Scan for the cell matching the given text and deliver its (x, y) coordinate at center. 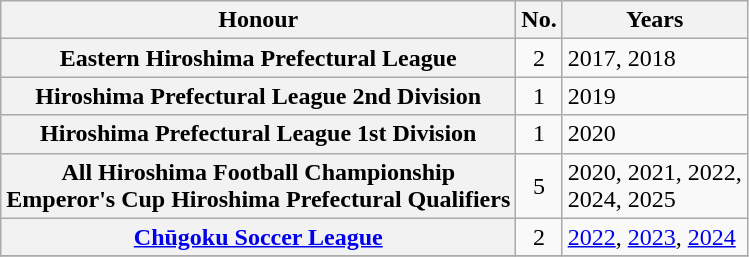
Honour (258, 20)
Eastern Hiroshima Prefectural League (258, 58)
Hiroshima Prefectural League 1st Division (258, 134)
Years (654, 20)
2022, 2023, 2024 (654, 237)
2020, 2021, 2022, 2024, 2025 (654, 186)
2017, 2018 (654, 58)
2019 (654, 96)
Chūgoku Soccer League (258, 237)
Hiroshima Prefectural League 2nd Division (258, 96)
2020 (654, 134)
All Hiroshima Football Championship Emperor's Cup Hiroshima Prefectural Qualifiers (258, 186)
No. (539, 20)
5 (539, 186)
